Search for the cell housing the specified text and yield its (X, Y) center coordinate. 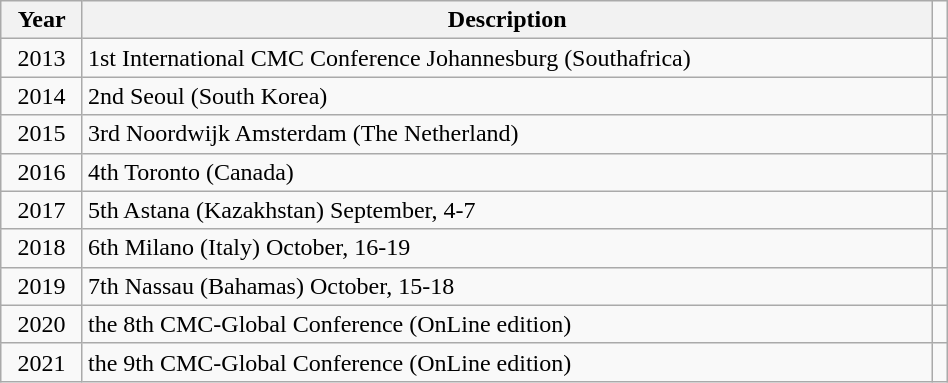
2018 (42, 248)
7th Nassau (Bahamas) October, 15-18 (506, 286)
the 8th CMC-Global Conference (OnLine edition) (506, 324)
6th Milano (Italy) October, 16-19 (506, 248)
2013 (42, 58)
2014 (42, 96)
2020 (42, 324)
4th Toronto (Canada) (506, 172)
2016 (42, 172)
2017 (42, 210)
2nd Seoul (South Korea) (506, 96)
5th Astana (Kazakhstan) September, 4-7 (506, 210)
the 9th CMC-Global Conference (OnLine edition) (506, 362)
Description (506, 20)
1st International CMC Conference Johannesburg (Southafrica) (506, 58)
Year (42, 20)
2015 (42, 134)
3rd Noordwijk Amsterdam (The Netherland) (506, 134)
2021 (42, 362)
2019 (42, 286)
